Pinpoint the cell where the given text exists, returning its [x, y] midpoint coordinate. 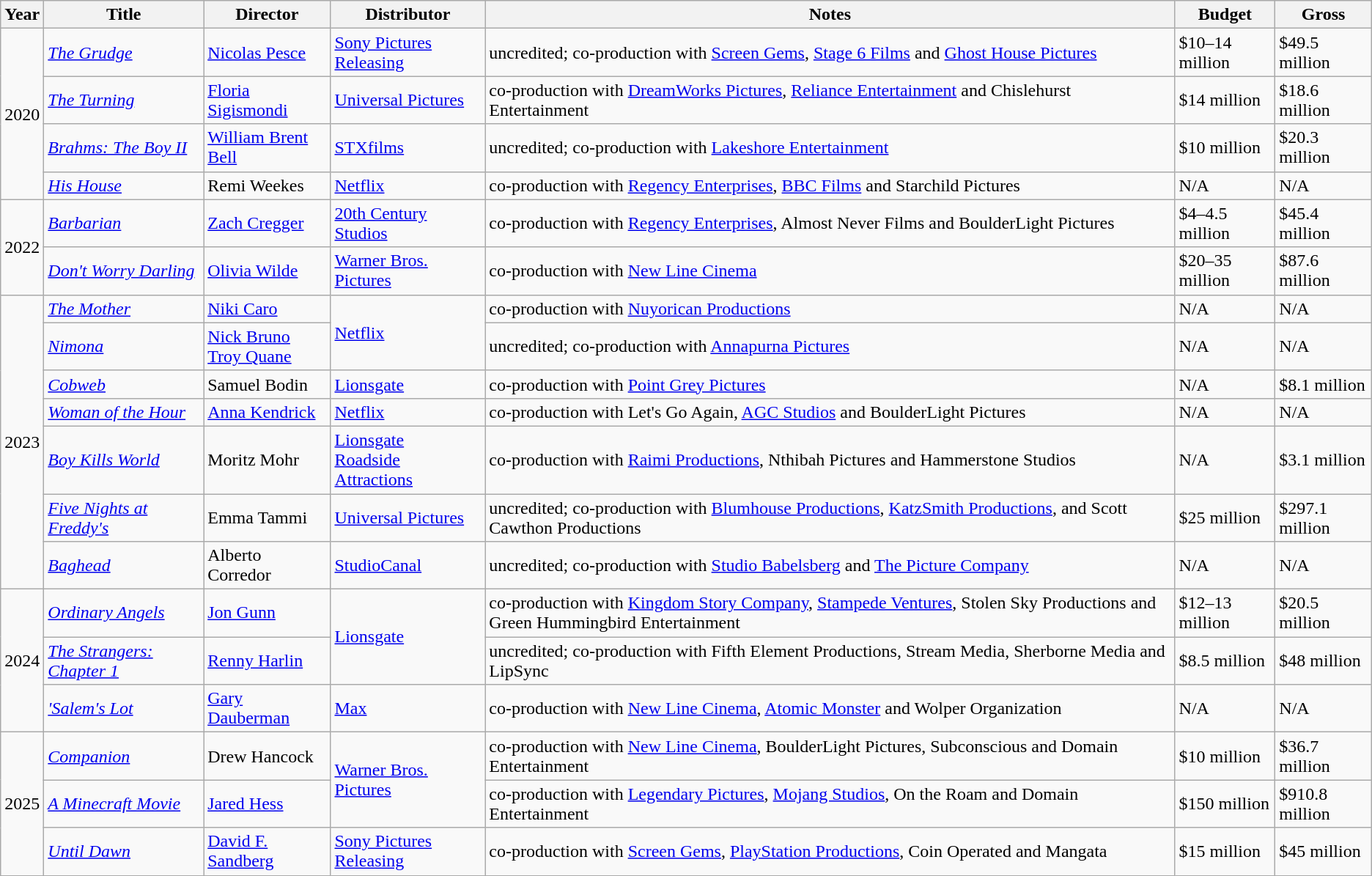
Ordinary Angels [124, 613]
Jon Gunn [267, 613]
uncredited; co-production with Lakeshore Entertainment [830, 148]
STXfilms [407, 148]
Drew Hancock [267, 757]
William Brent Bell [267, 148]
Olivia Wilde [267, 271]
$3.1 million [1324, 460]
Companion [124, 757]
uncredited; co-production with Screen Gems, Stage 6 Films and Ghost House Pictures [830, 53]
co-production with Point Grey Pictures [830, 384]
Year [22, 15]
$87.6 million [1324, 271]
co-production with Nuyorican Productions [830, 309]
2024 [22, 661]
uncredited; co-production with Studio Babelsberg and The Picture Company [830, 566]
co-production with Let's Go Again, AGC Studios and BoulderLight Pictures [830, 412]
A Minecraft Movie [124, 803]
Alberto Corredor [267, 566]
The Grudge [124, 53]
Brahms: The Boy II [124, 148]
$15 million [1225, 852]
Max [407, 708]
Title [124, 15]
$8.1 million [1324, 384]
StudioCanal [407, 566]
Gary Dauberman [267, 708]
$20.5 million [1324, 613]
Barbarian [124, 223]
uncredited; co-production with Blumhouse Productions, KatzSmith Productions, and Scott Cawthon Productions [830, 518]
co-production with New Line Cinema [830, 271]
co-production with Kingdom Story Company, Stampede Ventures, Stolen Sky Productions and Green Hummingbird Entertainment [830, 613]
The Mother [124, 309]
$18.6 million [1324, 100]
Nimona [124, 346]
$910.8 million [1324, 803]
$20–35 million [1225, 271]
2023 [22, 441]
Boy Kills World [124, 460]
co-production with New Line Cinema, Atomic Monster and Wolper Organization [830, 708]
co-production with DreamWorks Pictures, Reliance Entertainment and Chislehurst Entertainment [830, 100]
20th Century Studios [407, 223]
Until Dawn [124, 852]
$14 million [1225, 100]
$45 million [1324, 852]
Budget [1225, 15]
uncredited; co-production with Annapurna Pictures [830, 346]
Zach Cregger [267, 223]
$10–14 million [1225, 53]
Jared Hess [267, 803]
co-production with Regency Enterprises, BBC Films and Starchild Pictures [830, 185]
'Salem's Lot [124, 708]
$4–4.5 million [1225, 223]
uncredited; co-production with Fifth Element Productions, Stream Media, Sherborne Media and LipSync [830, 661]
Distributor [407, 15]
Niki Caro [267, 309]
Nicolas Pesce [267, 53]
co-production with Regency Enterprises, Almost Never Films and BoulderLight Pictures [830, 223]
2022 [22, 247]
Samuel Bodin [267, 384]
Baghead [124, 566]
co-production with Raimi Productions, Nthibah Pictures and Hammerstone Studios [830, 460]
$49.5 million [1324, 53]
His House [124, 185]
$8.5 million [1225, 661]
David F. Sandberg [267, 852]
$45.4 million [1324, 223]
$12–13 million [1225, 613]
Woman of the Hour [124, 412]
$25 million [1225, 518]
Anna Kendrick [267, 412]
Remi Weekes [267, 185]
$36.7 million [1324, 757]
LionsgateRoadside Attractions [407, 460]
2025 [22, 803]
$20.3 million [1324, 148]
Don't Worry Darling [124, 271]
Emma Tammi [267, 518]
The Strangers: Chapter 1 [124, 661]
Moritz Mohr [267, 460]
co-production with Screen Gems, PlayStation Productions, Coin Operated and Mangata [830, 852]
2020 [22, 114]
Nick BrunoTroy Quane [267, 346]
Renny Harlin [267, 661]
The Turning [124, 100]
Director [267, 15]
Five Nights at Freddy's [124, 518]
$48 million [1324, 661]
Floria Sigismondi [267, 100]
Gross [1324, 15]
co-production with New Line Cinema, BoulderLight Pictures, Subconscious and Domain Entertainment [830, 757]
Notes [830, 15]
$150 million [1225, 803]
Cobweb [124, 384]
$297.1 million [1324, 518]
co-production with Legendary Pictures, Mojang Studios, On the Roam and Domain Entertainment [830, 803]
